Output the [X, Y] coordinate of the center of the cell containing the given text.  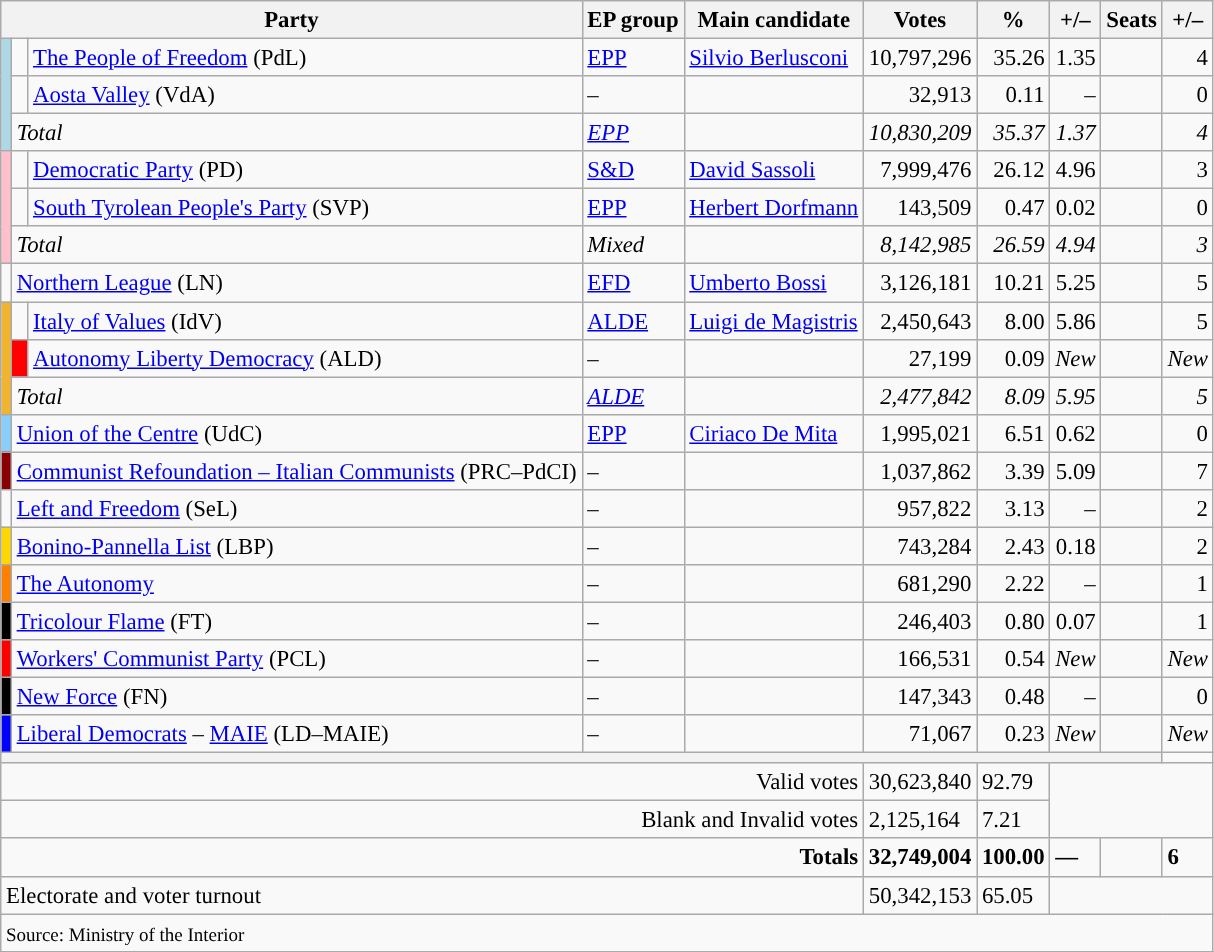
Umberto Bossi [774, 283]
Main candidate [774, 20]
6.51 [1014, 433]
10.21 [1014, 283]
South Tyrolean People's Party (SVP) [305, 208]
7 [1188, 471]
Totals [432, 858]
0.11 [1014, 95]
Source: Ministry of the Interior [608, 933]
Communist Refoundation – Italian Communists (PRC–PdCI) [296, 471]
Seats [1132, 20]
32,749,004 [920, 858]
246,403 [920, 621]
1.35 [1076, 58]
David Sassoli [774, 170]
957,822 [920, 509]
30,623,840 [920, 782]
1,995,021 [920, 433]
743,284 [920, 546]
2,450,643 [920, 321]
Electorate and voter turnout [432, 895]
681,290 [920, 584]
Aosta Valley (VdA) [305, 95]
32,913 [920, 95]
4.96 [1076, 170]
Mixed [633, 245]
0.54 [1014, 659]
2,125,164 [920, 820]
0.18 [1076, 546]
0.09 [1014, 358]
The Autonomy [296, 584]
Democratic Party (PD) [305, 170]
0.62 [1076, 433]
7,999,476 [920, 170]
S&D [633, 170]
Left and Freedom (SeL) [296, 509]
26.59 [1014, 245]
71,067 [920, 734]
Luigi de Magistris [774, 321]
6 [1188, 858]
0.48 [1014, 697]
Tricolour Flame (FT) [296, 621]
2,477,842 [920, 396]
143,509 [920, 208]
Party [292, 20]
4.94 [1076, 245]
7.21 [1014, 820]
10,797,296 [920, 58]
166,531 [920, 659]
Silvio Berlusconi [774, 58]
Workers' Communist Party (PCL) [296, 659]
Herbert Dorfmann [774, 208]
27,199 [920, 358]
3.39 [1014, 471]
65.05 [1014, 895]
92.79 [1014, 782]
5.25 [1076, 283]
8.00 [1014, 321]
10,830,209 [920, 133]
5.86 [1076, 321]
Bonino-Pannella List (LBP) [296, 546]
1,037,862 [920, 471]
0.47 [1014, 208]
0.80 [1014, 621]
— [1076, 858]
3.13 [1014, 509]
0.07 [1076, 621]
0.02 [1076, 208]
26.12 [1014, 170]
Union of the Centre (UdC) [296, 433]
1.37 [1076, 133]
Autonomy Liberty Democracy (ALD) [305, 358]
0.23 [1014, 734]
3,126,181 [920, 283]
Northern League (LN) [296, 283]
New Force (FN) [296, 697]
147,343 [920, 697]
2.22 [1014, 584]
EP group [633, 20]
5.95 [1076, 396]
% [1014, 20]
5.09 [1076, 471]
8.09 [1014, 396]
Liberal Democrats – MAIE (LD–MAIE) [296, 734]
8,142,985 [920, 245]
Votes [920, 20]
Ciriaco De Mita [774, 433]
The People of Freedom (PdL) [305, 58]
100.00 [1014, 858]
Valid votes [432, 782]
Blank and Invalid votes [432, 820]
2.43 [1014, 546]
EFD [633, 283]
35.37 [1014, 133]
50,342,153 [920, 895]
35.26 [1014, 58]
Italy of Values (IdV) [305, 321]
